Find where the given text appears and provide that cell's center as [X, Y] coordinate. 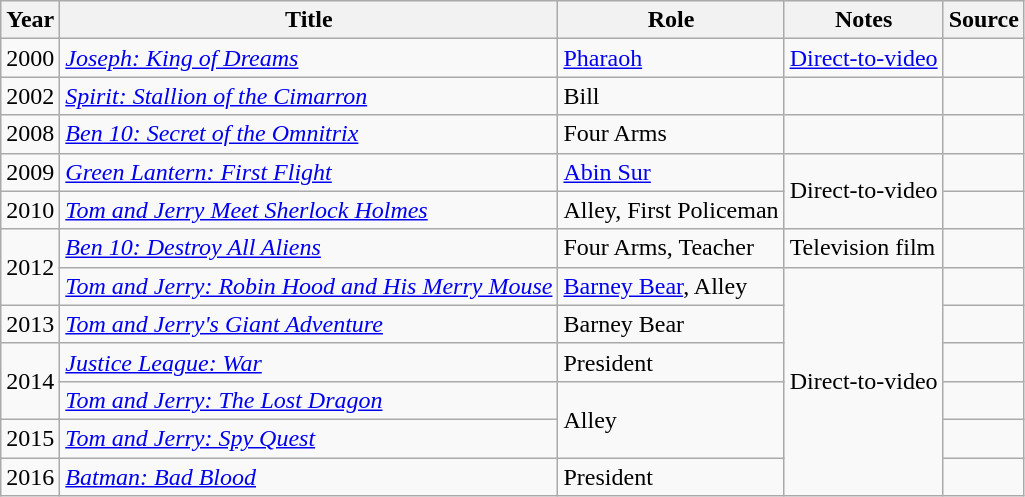
Title [309, 20]
2015 [30, 438]
Alley, First Policeman [671, 210]
Spirit: Stallion of the Cimarron [309, 96]
Alley [671, 419]
2014 [30, 381]
Year [30, 20]
Ben 10: Secret of the Omnitrix [309, 134]
Joseph: King of Dreams [309, 58]
Four Arms [671, 134]
Role [671, 20]
Justice League: War [309, 362]
Barney Bear, Alley [671, 286]
2016 [30, 477]
Tom and Jerry: Robin Hood and His Merry Mouse [309, 286]
2002 [30, 96]
Tom and Jerry's Giant Adventure [309, 324]
Barney Bear [671, 324]
2009 [30, 172]
Notes [864, 20]
Four Arms, Teacher [671, 248]
Ben 10: Destroy All Aliens [309, 248]
Bill [671, 96]
2010 [30, 210]
Television film [864, 248]
2000 [30, 58]
Batman: Bad Blood [309, 477]
Tom and Jerry Meet Sherlock Holmes [309, 210]
Pharaoh [671, 58]
Tom and Jerry: The Lost Dragon [309, 400]
Tom and Jerry: Spy Quest [309, 438]
Green Lantern: First Flight [309, 172]
2008 [30, 134]
2012 [30, 267]
Abin Sur [671, 172]
Source [984, 20]
2013 [30, 324]
